Locate the cell with the specified text and output its [x, y] center coordinate. 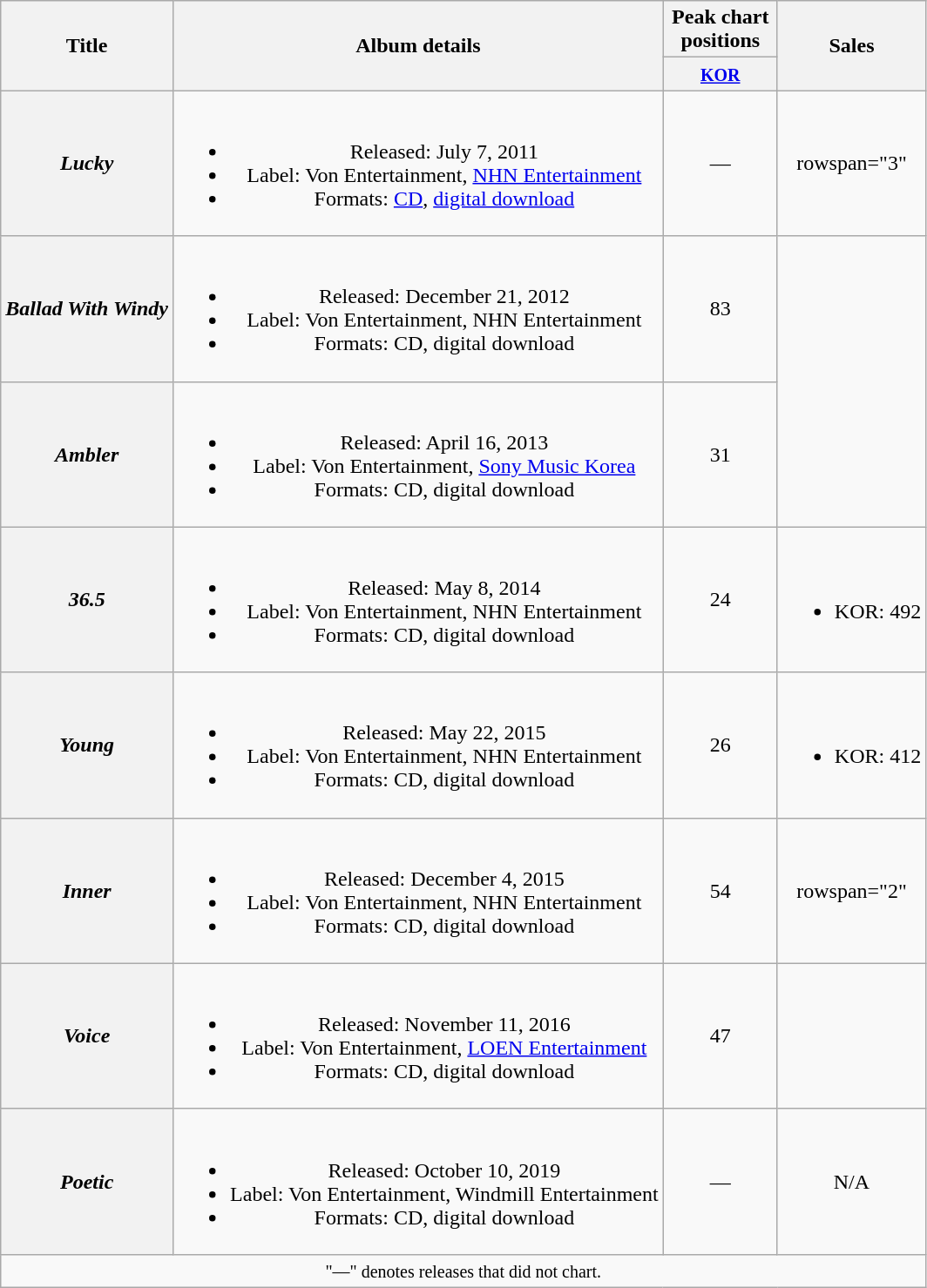
Album details [418, 45]
26 [720, 745]
31 [720, 455]
Title [87, 45]
KOR: 412 [851, 745]
Ambler [87, 455]
Released: November 11, 2016Label: Von Entertainment, LOEN EntertainmentFormats: CD, digital download [418, 1036]
24 [720, 599]
Released: May 8, 2014Label: Von Entertainment, NHN EntertainmentFormats: CD, digital download [418, 599]
Ballad With Windy [87, 308]
Released: October 10, 2019Label: Von Entertainment, Windmill EntertainmentFormats: CD, digital download [418, 1181]
Voice [87, 1036]
54 [720, 890]
Inner [87, 890]
Peak chart positions [720, 30]
36.5 [87, 599]
Sales [851, 45]
KOR: 492 [851, 599]
N/A [851, 1181]
KOR [720, 74]
"—" denotes releases that did not chart. [463, 1271]
83 [720, 308]
Released: April 16, 2013Label: Von Entertainment, Sony Music KoreaFormats: CD, digital download [418, 455]
Released: December 21, 2012Label: Von Entertainment, NHN EntertainmentFormats: CD, digital download [418, 308]
Poetic [87, 1181]
Released: May 22, 2015Label: Von Entertainment, NHN EntertainmentFormats: CD, digital download [418, 745]
Released: July 7, 2011Label: Von Entertainment, NHN EntertainmentFormats: CD, digital download [418, 164]
rowspan="3" [851, 164]
Released: December 4, 2015Label: Von Entertainment, NHN EntertainmentFormats: CD, digital download [418, 890]
Young [87, 745]
rowspan="2" [851, 890]
Lucky [87, 164]
47 [720, 1036]
